Scan for the cell matching the given text and deliver its (x, y) coordinate at center. 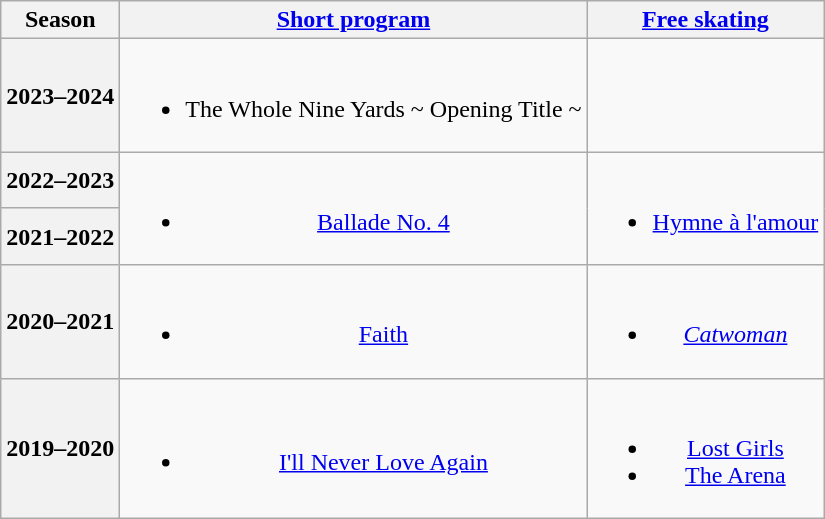
Ballade No. 4 (354, 208)
2020–2021 (60, 322)
2023–2024 (60, 96)
Short program (354, 20)
Free skating (706, 20)
The Whole Nine Yards ~ Opening Title ~ (354, 96)
Catwoman (706, 322)
2019–2020 (60, 448)
Hymne à l'amour (706, 208)
Lost GirlsThe Arena (706, 448)
I'll Never Love Again (354, 448)
2021–2022 (60, 236)
Season (60, 20)
Faith (354, 322)
2022–2023 (60, 180)
